Determine the (X, Y) coordinate at the center of the cell enclosing the given text.  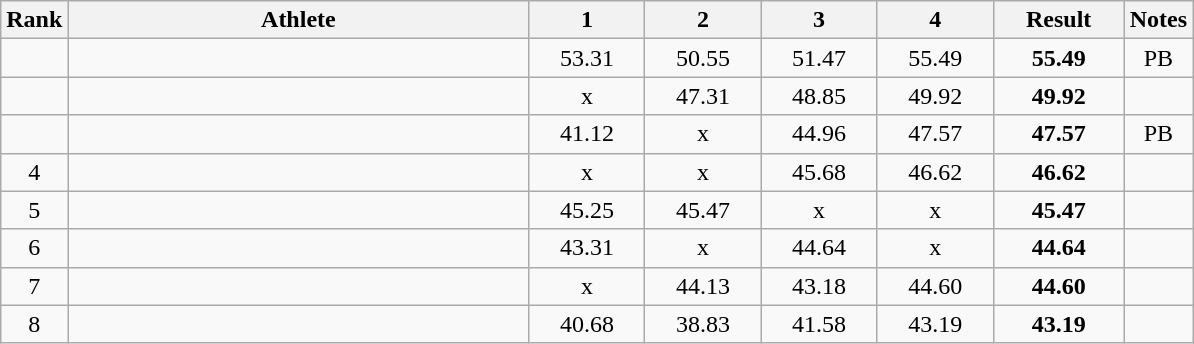
41.58 (819, 324)
Notes (1158, 20)
45.68 (819, 172)
8 (34, 324)
43.18 (819, 286)
47.31 (703, 96)
Rank (34, 20)
41.12 (587, 134)
43.31 (587, 248)
48.85 (819, 96)
44.96 (819, 134)
38.83 (703, 324)
3 (819, 20)
40.68 (587, 324)
Athlete (298, 20)
1 (587, 20)
51.47 (819, 58)
7 (34, 286)
44.13 (703, 286)
5 (34, 210)
53.31 (587, 58)
2 (703, 20)
50.55 (703, 58)
Result (1058, 20)
6 (34, 248)
45.25 (587, 210)
